Identify which cell holds the provided text, then report its [X, Y] central coordinate. 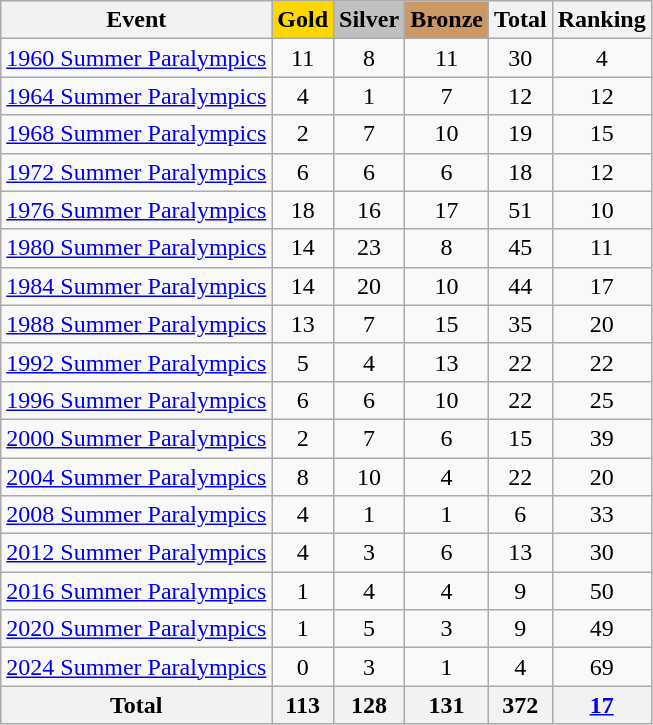
1976 Summer Paralympics [136, 210]
131 [447, 705]
2000 Summer Paralympics [136, 438]
Ranking [602, 20]
1980 Summer Paralympics [136, 248]
16 [370, 210]
Bronze [447, 20]
113 [303, 705]
2008 Summer Paralympics [136, 515]
25 [602, 400]
372 [521, 705]
19 [521, 134]
2024 Summer Paralympics [136, 667]
45 [521, 248]
1988 Summer Paralympics [136, 324]
23 [370, 248]
2020 Summer Paralympics [136, 629]
Event [136, 20]
1972 Summer Paralympics [136, 172]
128 [370, 705]
1996 Summer Paralympics [136, 400]
1968 Summer Paralympics [136, 134]
Gold [303, 20]
2004 Summer Paralympics [136, 477]
50 [602, 591]
33 [602, 515]
51 [521, 210]
1984 Summer Paralympics [136, 286]
2012 Summer Paralympics [136, 553]
69 [602, 667]
2016 Summer Paralympics [136, 591]
35 [521, 324]
1960 Summer Paralympics [136, 58]
44 [521, 286]
1992 Summer Paralympics [136, 362]
39 [602, 438]
Silver [370, 20]
49 [602, 629]
1964 Summer Paralympics [136, 96]
0 [303, 667]
